For the text-containing cell, return its midpoint in [X, Y] coordinate format. 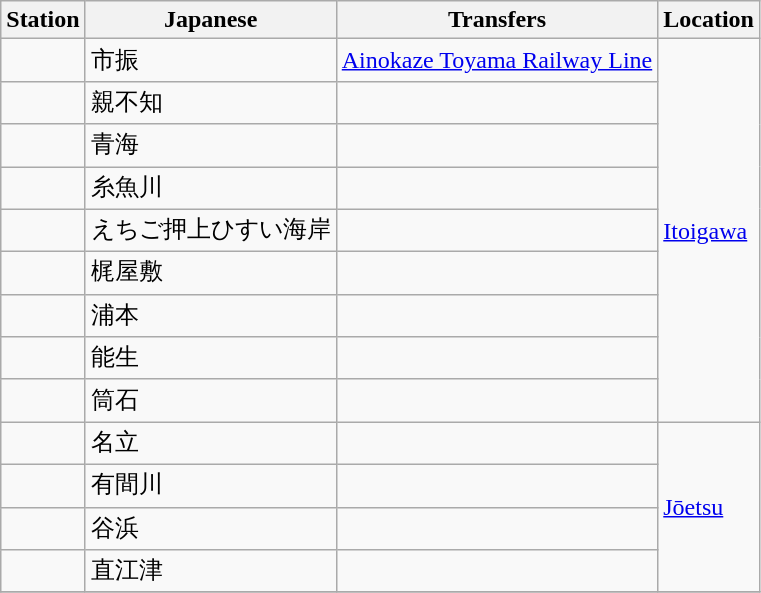
親不知 [210, 102]
名立 [210, 444]
Itoigawa [709, 230]
市振 [210, 60]
えちご押上ひすい海岸 [210, 230]
Location [709, 20]
直江津 [210, 572]
梶屋敷 [210, 274]
谷浜 [210, 528]
筒石 [210, 400]
青海 [210, 146]
Japanese [210, 20]
能生 [210, 358]
Transfers [497, 20]
浦本 [210, 316]
有間川 [210, 486]
糸魚川 [210, 188]
Ainokaze Toyama Railway Line [497, 60]
Jōetsu [709, 507]
Station [43, 20]
